Capture the cell that displays the provided text and extract its [x, y] central coordinate. 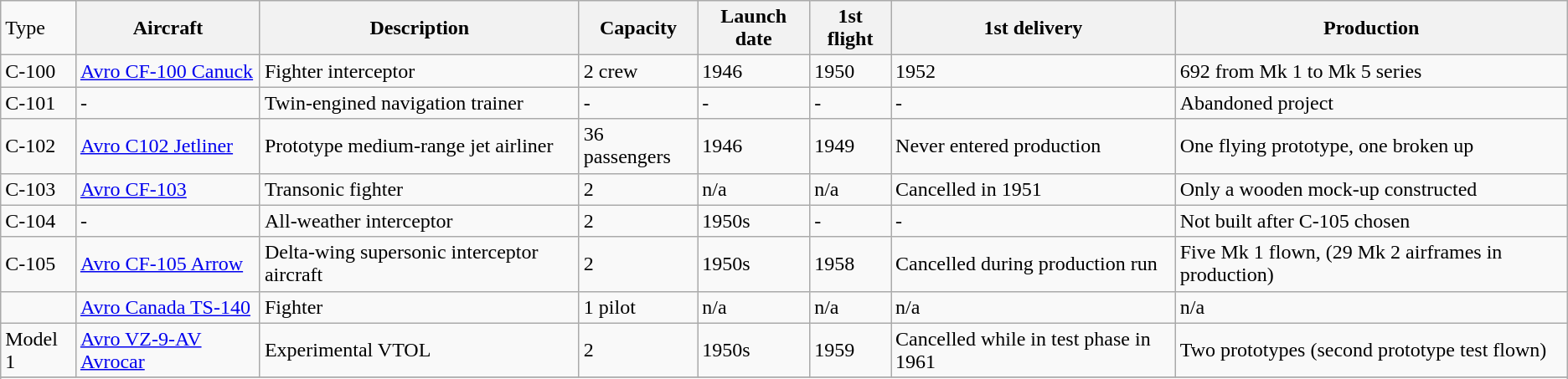
Twin-engined navigation trainer [419, 103]
C-102 [39, 146]
36 passengers [638, 146]
All-weather interceptor [419, 221]
Avro CF-100 Canuck [168, 71]
Avro CF-105 Arrow [168, 264]
Never entered production [1034, 146]
Avro C102 Jetliner [168, 146]
Fighter interceptor [419, 71]
1950 [851, 71]
Model 1 [39, 350]
Cancelled in 1951 [1034, 189]
Avro Canada TS-140 [168, 307]
1 pilot [638, 307]
Delta-wing supersonic interceptor aircraft [419, 264]
Five Mk 1 flown, (29 Mk 2 airframes in production) [1371, 264]
692 from Mk 1 to Mk 5 series [1371, 71]
1959 [851, 350]
Only a wooden mock-up constructed [1371, 189]
Abandoned project [1371, 103]
1949 [851, 146]
Production [1371, 28]
2 crew [638, 71]
Fighter [419, 307]
Aircraft [168, 28]
Experimental VTOL [419, 350]
1952 [1034, 71]
Avro VZ-9-AV Avrocar [168, 350]
Not built after C-105 chosen [1371, 221]
Transonic fighter [419, 189]
Type [39, 28]
Two prototypes (second prototype test flown) [1371, 350]
Capacity [638, 28]
Prototype medium-range jet airliner [419, 146]
1958 [851, 264]
1st delivery [1034, 28]
Launch date [754, 28]
One flying prototype, one broken up [1371, 146]
C-100 [39, 71]
1st flight [851, 28]
Cancelled during production run [1034, 264]
Description [419, 28]
Cancelled while in test phase in 1961 [1034, 350]
C-105 [39, 264]
Avro CF-103 [168, 189]
C-101 [39, 103]
C-104 [39, 221]
C-103 [39, 189]
